Capture the cell that displays the provided text and extract its (x, y) central coordinate. 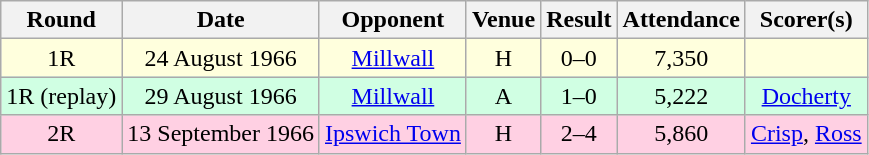
A (503, 96)
Opponent (392, 20)
1R (replay) (62, 96)
2R (62, 134)
Scorer(s) (806, 20)
Ipswich Town (392, 134)
13 September 1966 (221, 134)
Docherty (806, 96)
0–0 (579, 58)
Crisp, Ross (806, 134)
1–0 (579, 96)
Attendance (681, 20)
5,860 (681, 134)
Date (221, 20)
Venue (503, 20)
24 August 1966 (221, 58)
1R (62, 58)
29 August 1966 (221, 96)
2–4 (579, 134)
Result (579, 20)
Round (62, 20)
7,350 (681, 58)
5,222 (681, 96)
